Extract the [X, Y] coordinate from the center of the cell holding the provided text.  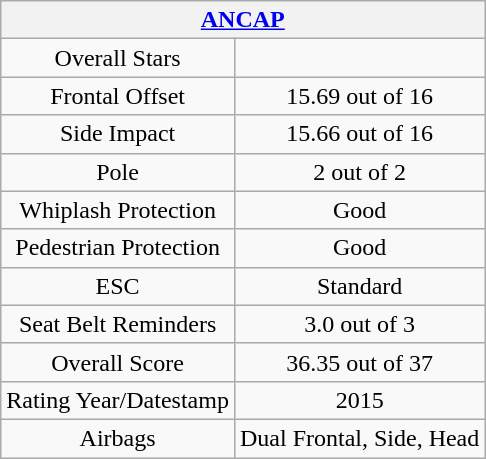
15.69 out of 16 [359, 96]
Seat Belt Reminders [118, 324]
Pedestrian Protection [118, 248]
3.0 out of 3 [359, 324]
Overall Stars [118, 58]
Overall Score [118, 362]
2015 [359, 400]
Pole [118, 172]
15.66 out of 16 [359, 134]
2 out of 2 [359, 172]
ANCAP [243, 20]
Standard [359, 286]
Rating Year/Datestamp [118, 400]
Airbags [118, 438]
Dual Frontal, Side, Head [359, 438]
36.35 out of 37 [359, 362]
Side Impact [118, 134]
Frontal Offset [118, 96]
Whiplash Protection [118, 210]
ESC [118, 286]
